For the text-containing cell, return its midpoint in (x, y) coordinate format. 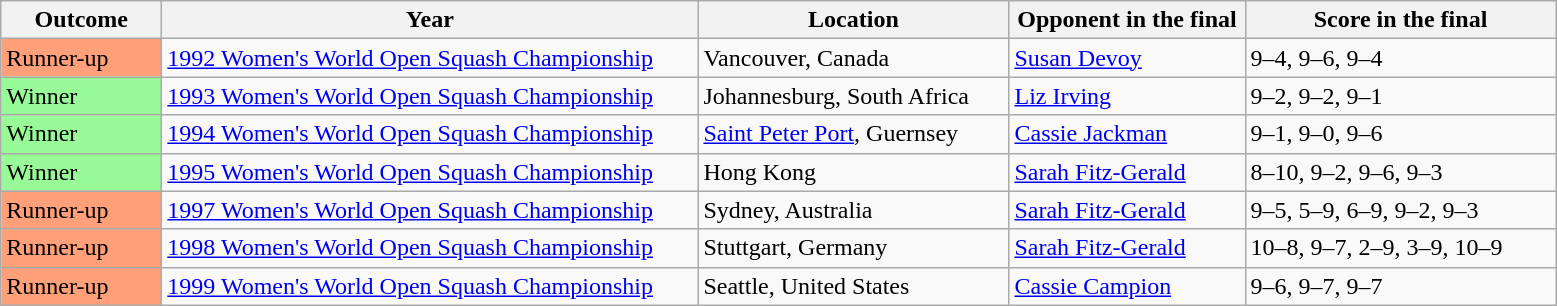
Seattle, United States (854, 286)
9–6, 9–7, 9–7 (1400, 286)
9–4, 9–6, 9–4 (1400, 58)
Cassie Jackman (1127, 134)
Location (854, 20)
1994 Women's World Open Squash Championship (430, 134)
1998 Women's World Open Squash Championship (430, 248)
Liz Irving (1127, 96)
Outcome (82, 20)
Score in the final (1400, 20)
Stuttgart, Germany (854, 248)
8–10, 9–2, 9–6, 9–3 (1400, 172)
Vancouver, Canada (854, 58)
Johannesburg, South Africa (854, 96)
Sydney, Australia (854, 210)
Saint Peter Port, Guernsey (854, 134)
1997 Women's World Open Squash Championship (430, 210)
Susan Devoy (1127, 58)
9–1, 9–0, 9–6 (1400, 134)
Hong Kong (854, 172)
10–8, 9–7, 2–9, 3–9, 10–9 (1400, 248)
Opponent in the final (1127, 20)
Year (430, 20)
9–5, 5–9, 6–9, 9–2, 9–3 (1400, 210)
1999 Women's World Open Squash Championship (430, 286)
1993 Women's World Open Squash Championship (430, 96)
9–2, 9–2, 9–1 (1400, 96)
Cassie Campion (1127, 286)
1995 Women's World Open Squash Championship (430, 172)
1992 Women's World Open Squash Championship (430, 58)
